Return the (X, Y) coordinate for the center point of the cell that contains the specified text.  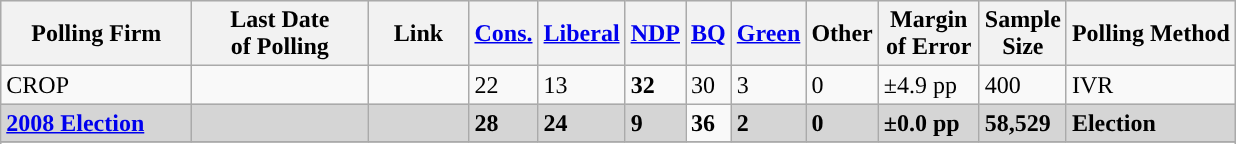
58,529 (1022, 123)
Polling Firm (96, 34)
Marginof Error (928, 34)
Last Dateof Polling (280, 34)
36 (709, 123)
Green (768, 34)
24 (582, 123)
BQ (709, 34)
22 (504, 85)
NDP (655, 34)
30 (709, 85)
13 (582, 85)
±4.9 pp (928, 85)
28 (504, 123)
9 (655, 123)
400 (1022, 85)
32 (655, 85)
IVR (1150, 85)
2008 Election (96, 123)
±0.0 pp (928, 123)
Link (418, 34)
CROP (96, 85)
Other (842, 34)
SampleSize (1022, 34)
Liberal (582, 34)
2 (768, 123)
Polling Method (1150, 34)
3 (768, 85)
Election (1150, 123)
Cons. (504, 34)
